Capture the cell that displays the provided text and extract its (x, y) central coordinate. 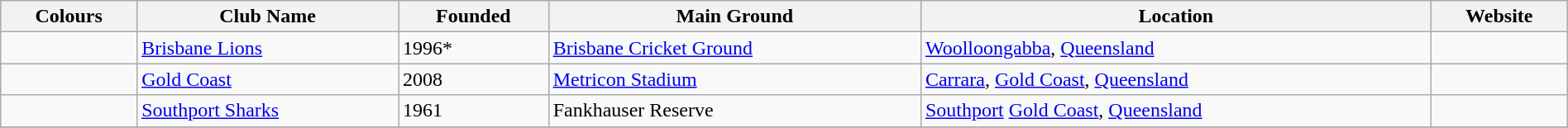
Brisbane Cricket Ground (734, 48)
1961 (474, 111)
Gold Coast (268, 79)
Metricon Stadium (734, 79)
Fankhauser Reserve (734, 111)
1996* (474, 48)
Southport Sharks (268, 111)
Brisbane Lions (268, 48)
Carrara, Gold Coast, Queensland (1176, 79)
Main Ground (734, 17)
Website (1499, 17)
Woolloongabba, Queensland (1176, 48)
Founded (474, 17)
Southport Gold Coast, Queensland (1176, 111)
Colours (69, 17)
2008 (474, 79)
Club Name (268, 17)
Location (1176, 17)
